From the cell containing the given text, extract its center point as [x, y] coordinate. 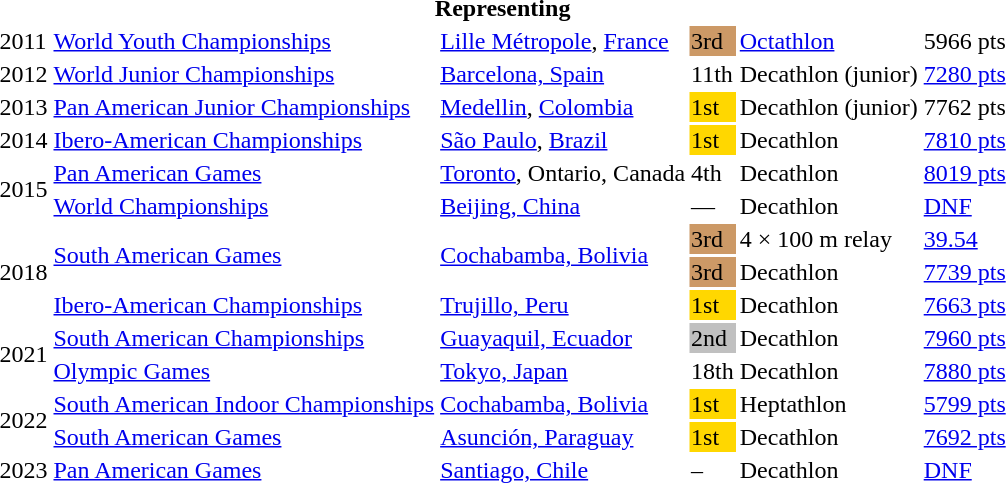
World Championships [244, 206]
Octathlon [828, 41]
South American Indoor Championships [244, 404]
São Paulo, Brazil [563, 140]
Pan American Games [244, 173]
Tokyo, Japan [563, 371]
— [713, 206]
Medellin, Colombia [563, 107]
11th [713, 74]
Beijing, China [563, 206]
World Junior Championships [244, 74]
Barcelona, Spain [563, 74]
South American Championships [244, 338]
Pan American Junior Championships [244, 107]
4th [713, 173]
World Youth Championships [244, 41]
Olympic Games [244, 371]
Lille Métropole, France [563, 41]
2nd [713, 338]
4 × 100 m relay [828, 239]
Heptathlon [828, 404]
Asunción, Paraguay [563, 437]
18th [713, 371]
Trujillo, Peru [563, 305]
Toronto, Ontario, Canada [563, 173]
Guayaquil, Ecuador [563, 338]
